Identify which cell holds the provided text, then report its [x, y] central coordinate. 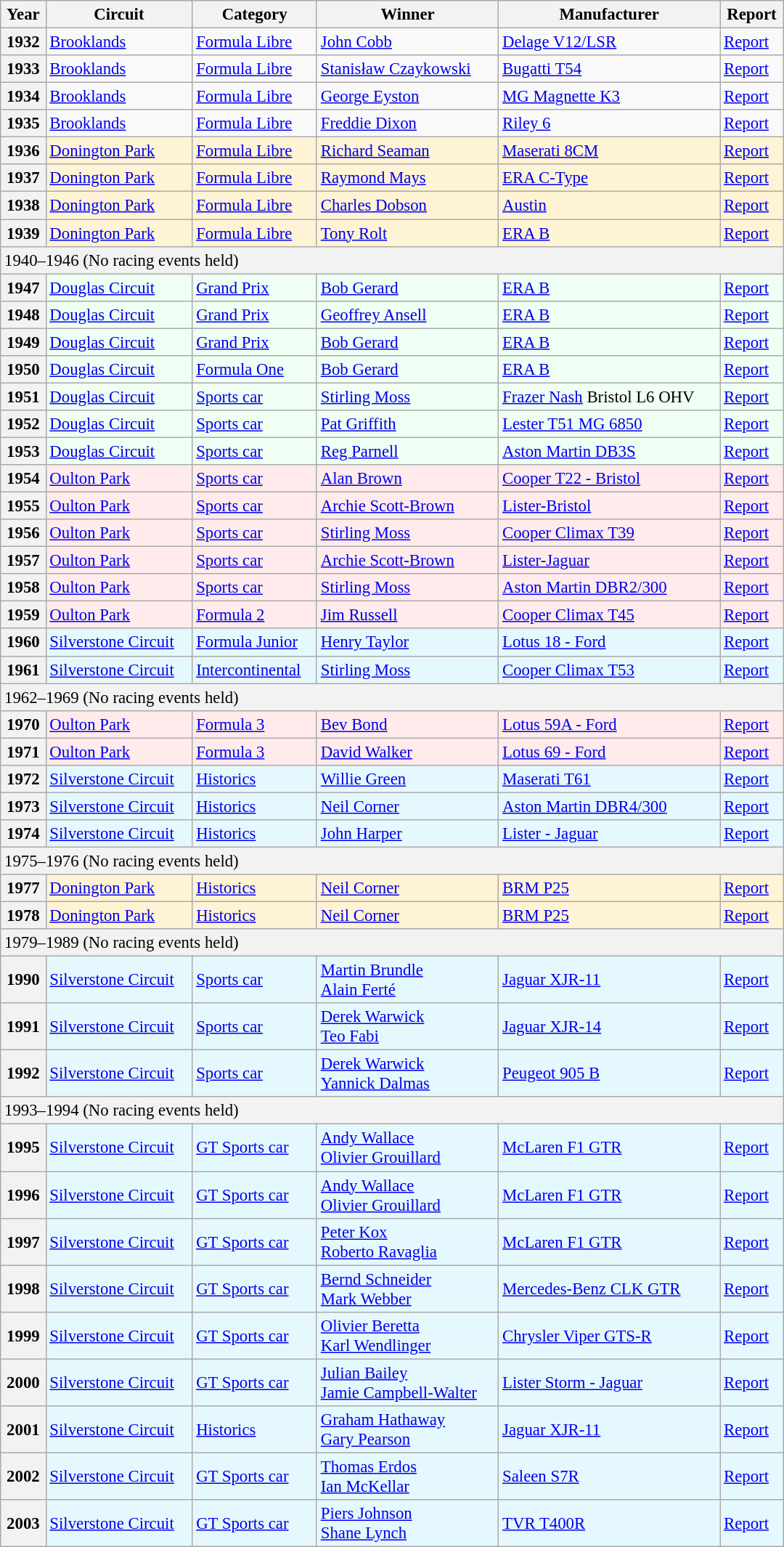
1995 [23, 1148]
Aston Martin DBR4/300 [610, 806]
Julian Bailey Jamie Campbell-Walter [407, 1383]
Lotus 59A - Ford [610, 724]
Thomas Erdos Ian McKellar [407, 1476]
2002 [23, 1476]
1940–1946 (No racing events held) [392, 260]
Chrysler Viper GTS-R [610, 1335]
1991 [23, 1027]
1998 [23, 1288]
1961 [23, 670]
David Walker [407, 752]
Formula One [255, 370]
Raymond Mays [407, 178]
MG Magnette K3 [610, 97]
Stanisław Czaykowski [407, 69]
ERA C-Type [610, 178]
Bugatti T54 [610, 69]
Lester T51 MG 6850 [610, 424]
John Cobb [407, 42]
1935 [23, 123]
Geoffrey Ansell [407, 314]
1990 [23, 980]
2003 [23, 1524]
Pat Griffith [407, 424]
Formula 2 [255, 615]
1960 [23, 643]
Lotus 18 - Ford [610, 643]
1958 [23, 588]
1933 [23, 69]
Category [255, 15]
1948 [23, 314]
1957 [23, 561]
Maserati T61 [610, 779]
Bernd Schneider Mark Webber [407, 1288]
1975–1976 (No racing events held) [392, 861]
Reg Parnell [407, 451]
Austin [610, 206]
Graham Hathaway Gary Pearson [407, 1429]
Saleen S7R [610, 1476]
1977 [23, 888]
1938 [23, 206]
Lister-Bristol [610, 506]
Year [23, 15]
2001 [23, 1429]
1959 [23, 615]
Aston Martin DB3S [610, 451]
1949 [23, 342]
Peter Kox Roberto Ravaglia [407, 1242]
1932 [23, 42]
Bev Bond [407, 724]
Jim Russell [407, 615]
Peugeot 905 B [610, 1073]
1952 [23, 424]
1936 [23, 151]
1993–1994 (No racing events held) [392, 1110]
1971 [23, 752]
1973 [23, 806]
1997 [23, 1242]
1974 [23, 834]
1978 [23, 916]
Richard Seaman [407, 151]
1953 [23, 451]
1947 [23, 288]
Henry Taylor [407, 643]
Manufacturer [610, 15]
Alan Brown [407, 479]
Freddie Dixon [407, 123]
1979–1989 (No racing events held) [392, 943]
1954 [23, 479]
Cooper Climax T39 [610, 533]
Delage V12/LSR [610, 42]
Lister-Jaguar [610, 561]
Cooper Climax T53 [610, 670]
Lister Storm - Jaguar [610, 1383]
Derek Warwick Teo Fabi [407, 1027]
1996 [23, 1195]
Lotus 69 - Ford [610, 752]
Cooper Climax T45 [610, 615]
1937 [23, 178]
Tony Rolt [407, 233]
Olivier Beretta Karl Wendlinger [407, 1335]
Winner [407, 15]
Charles Dobson [407, 206]
TVR T400R [610, 1524]
1972 [23, 779]
Aston Martin DBR2/300 [610, 588]
2000 [23, 1383]
George Eyston [407, 97]
Martin Brundle Alain Ferté [407, 980]
Mercedes-Benz CLK GTR [610, 1288]
1934 [23, 97]
Derek Warwick Yannick Dalmas [407, 1073]
1956 [23, 533]
Piers Johnson Shane Lynch [407, 1524]
1939 [23, 233]
Lister - Jaguar [610, 834]
Circuit [119, 15]
Frazer Nash Bristol L6 OHV [610, 397]
1992 [23, 1073]
1999 [23, 1335]
Intercontinental [255, 670]
1955 [23, 506]
Willie Green [407, 779]
1962–1969 (No racing events held) [392, 697]
1970 [23, 724]
1950 [23, 370]
Maserati 8CM [610, 151]
Cooper T22 - Bristol [610, 479]
Formula Junior [255, 643]
John Harper [407, 834]
Riley 6 [610, 123]
Jaguar XJR-14 [610, 1027]
1951 [23, 397]
